Detect which cell encompasses the target text, then output its [X, Y] center coordinate. 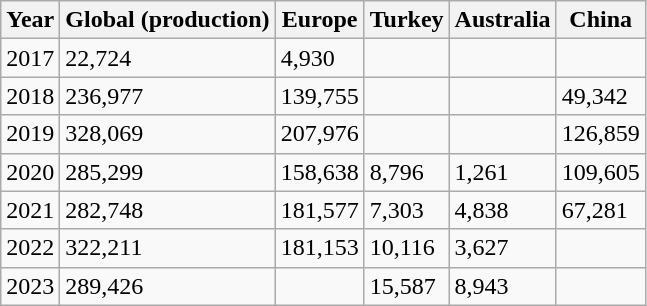
15,587 [406, 286]
139,755 [320, 96]
1,261 [502, 172]
2018 [30, 96]
Year [30, 20]
7,303 [406, 210]
289,426 [168, 286]
2020 [30, 172]
207,976 [320, 134]
8,943 [502, 286]
49,342 [600, 96]
126,859 [600, 134]
8,796 [406, 172]
328,069 [168, 134]
Turkey [406, 20]
Europe [320, 20]
Global (production) [168, 20]
2023 [30, 286]
67,281 [600, 210]
109,605 [600, 172]
China [600, 20]
4,930 [320, 58]
236,977 [168, 96]
158,638 [320, 172]
4,838 [502, 210]
285,299 [168, 172]
322,211 [168, 248]
Australia [502, 20]
2017 [30, 58]
282,748 [168, 210]
2021 [30, 210]
22,724 [168, 58]
2022 [30, 248]
3,627 [502, 248]
2019 [30, 134]
181,577 [320, 210]
10,116 [406, 248]
181,153 [320, 248]
